Locate the cell with the specified text and output its [X, Y] center coordinate. 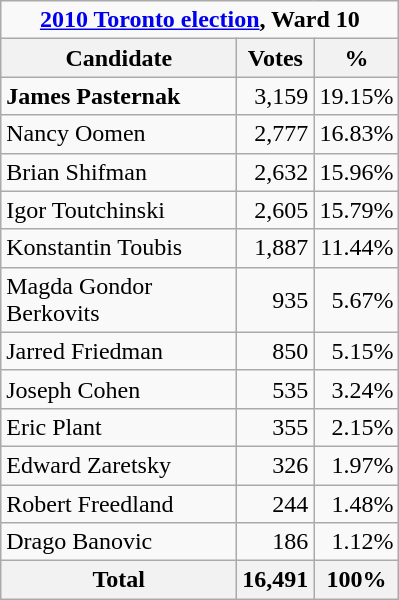
Nancy Oomen [119, 134]
Votes [276, 58]
Edward Zaretsky [119, 465]
3.24% [356, 389]
19.15% [356, 96]
Magda Gondor Berkovits [119, 300]
Jarred Friedman [119, 351]
2.15% [356, 427]
15.96% [356, 172]
2010 Toronto election, Ward 10 [200, 20]
16,491 [276, 580]
186 [276, 542]
Candidate [119, 58]
Brian Shifman [119, 172]
5.67% [356, 300]
2,777 [276, 134]
935 [276, 300]
Konstantin Toubis [119, 248]
5.15% [356, 351]
% [356, 58]
Igor Toutchinski [119, 210]
244 [276, 503]
16.83% [356, 134]
1.12% [356, 542]
1.48% [356, 503]
11.44% [356, 248]
2,605 [276, 210]
James Pasternak [119, 96]
Eric Plant [119, 427]
100% [356, 580]
3,159 [276, 96]
Total [119, 580]
1.97% [356, 465]
2,632 [276, 172]
850 [276, 351]
1,887 [276, 248]
Joseph Cohen [119, 389]
Robert Freedland [119, 503]
326 [276, 465]
535 [276, 389]
15.79% [356, 210]
Drago Banovic [119, 542]
355 [276, 427]
